Return the (x, y) coordinate for the center point of the cell that contains the specified text.  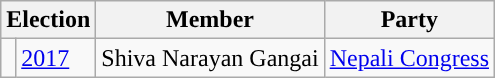
Member (210, 20)
Election (48, 20)
2017 (56, 58)
Shiva Narayan Gangai (210, 58)
Nepali Congress (409, 58)
Party (409, 20)
